Extract the (X, Y) coordinate from the center of the cell holding the provided text.  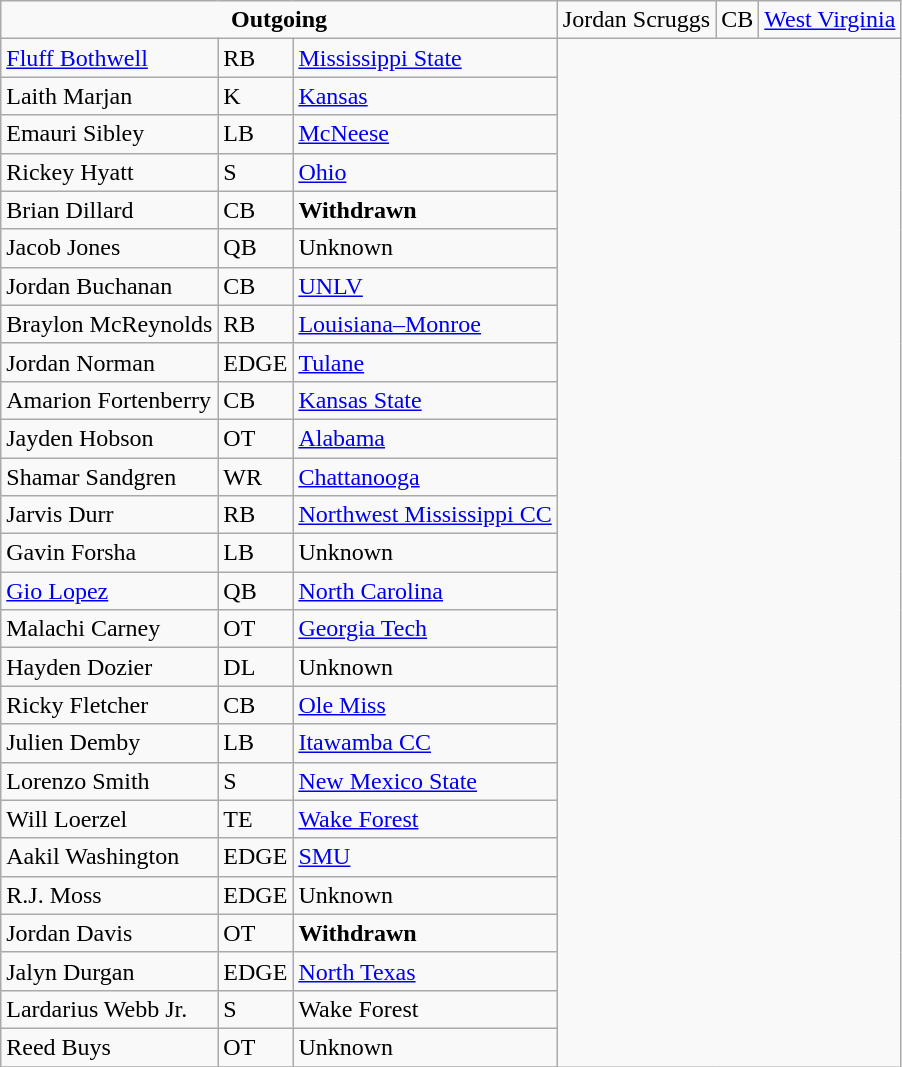
Ohio (425, 172)
Lorenzo Smith (110, 781)
Jordan Scruggs (636, 20)
Will Loerzel (110, 819)
Lardarius Webb Jr. (110, 1009)
Tulane (425, 362)
Shamar Sandgren (110, 477)
Emauri Sibley (110, 134)
Laith Marjan (110, 96)
Jayden Hobson (110, 438)
Amarion Fortenberry (110, 400)
Jacob Jones (110, 248)
TE (256, 819)
Itawamba CC (425, 743)
Malachi Carney (110, 629)
K (256, 96)
Jalyn Durgan (110, 971)
Braylon McReynolds (110, 324)
Ole Miss (425, 705)
Fluff Bothwell (110, 58)
Aakil Washington (110, 857)
Jordan Buchanan (110, 286)
Outgoing (280, 20)
West Virginia (830, 20)
Alabama (425, 438)
Gavin Forsha (110, 553)
Julien Demby (110, 743)
SMU (425, 857)
WR (256, 477)
Jarvis Durr (110, 515)
Kansas (425, 96)
Ricky Fletcher (110, 705)
New Mexico State (425, 781)
Louisiana–Monroe (425, 324)
UNLV (425, 286)
Kansas State (425, 400)
Mississippi State (425, 58)
North Texas (425, 971)
Northwest Mississippi CC (425, 515)
Jordan Davis (110, 933)
Georgia Tech (425, 629)
Rickey Hyatt (110, 172)
Gio Lopez (110, 591)
North Carolina (425, 591)
Jordan Norman (110, 362)
R.J. Moss (110, 895)
Chattanooga (425, 477)
Brian Dillard (110, 210)
DL (256, 667)
McNeese (425, 134)
Reed Buys (110, 1047)
Hayden Dozier (110, 667)
